Output the (x, y) coordinate of the center of the cell containing the given text.  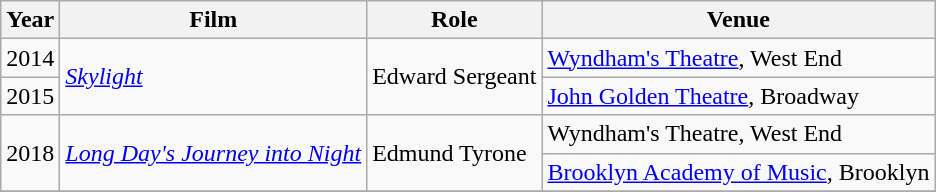
Film (214, 20)
Skylight (214, 77)
2015 (30, 96)
John Golden Theatre, Broadway (738, 96)
Edward Sergeant (454, 77)
Long Day's Journey into Night (214, 153)
2014 (30, 58)
Venue (738, 20)
Edmund Tyrone (454, 153)
Brooklyn Academy of Music, Brooklyn (738, 172)
2018 (30, 153)
Year (30, 20)
Role (454, 20)
